Identify which cell holds the provided text, then report its [x, y] central coordinate. 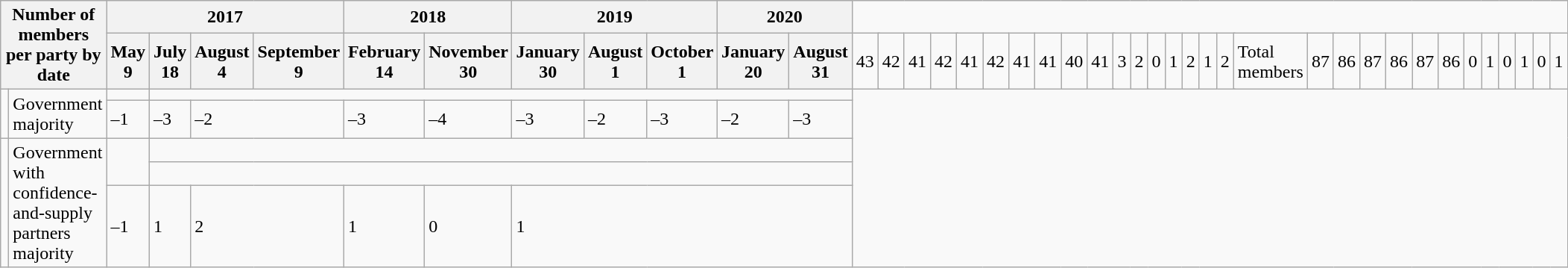
3 [1122, 61]
Government with confidence-and-supply partners majority [58, 203]
2020 [784, 17]
January 20 [753, 61]
November 30 [468, 61]
February 14 [384, 61]
May 9 [128, 61]
September 9 [298, 61]
August 31 [821, 61]
Total members [1270, 61]
October 1 [683, 61]
2018 [428, 17]
August 1 [615, 61]
Government majority [58, 113]
August 4 [222, 61]
2017 [225, 17]
40 [1075, 61]
–4 [468, 119]
43 [864, 61]
January 30 [548, 61]
July 18 [170, 61]
2019 [614, 17]
Number of members per party by date [54, 45]
